Return [x, y] of the center of cell containing provided text 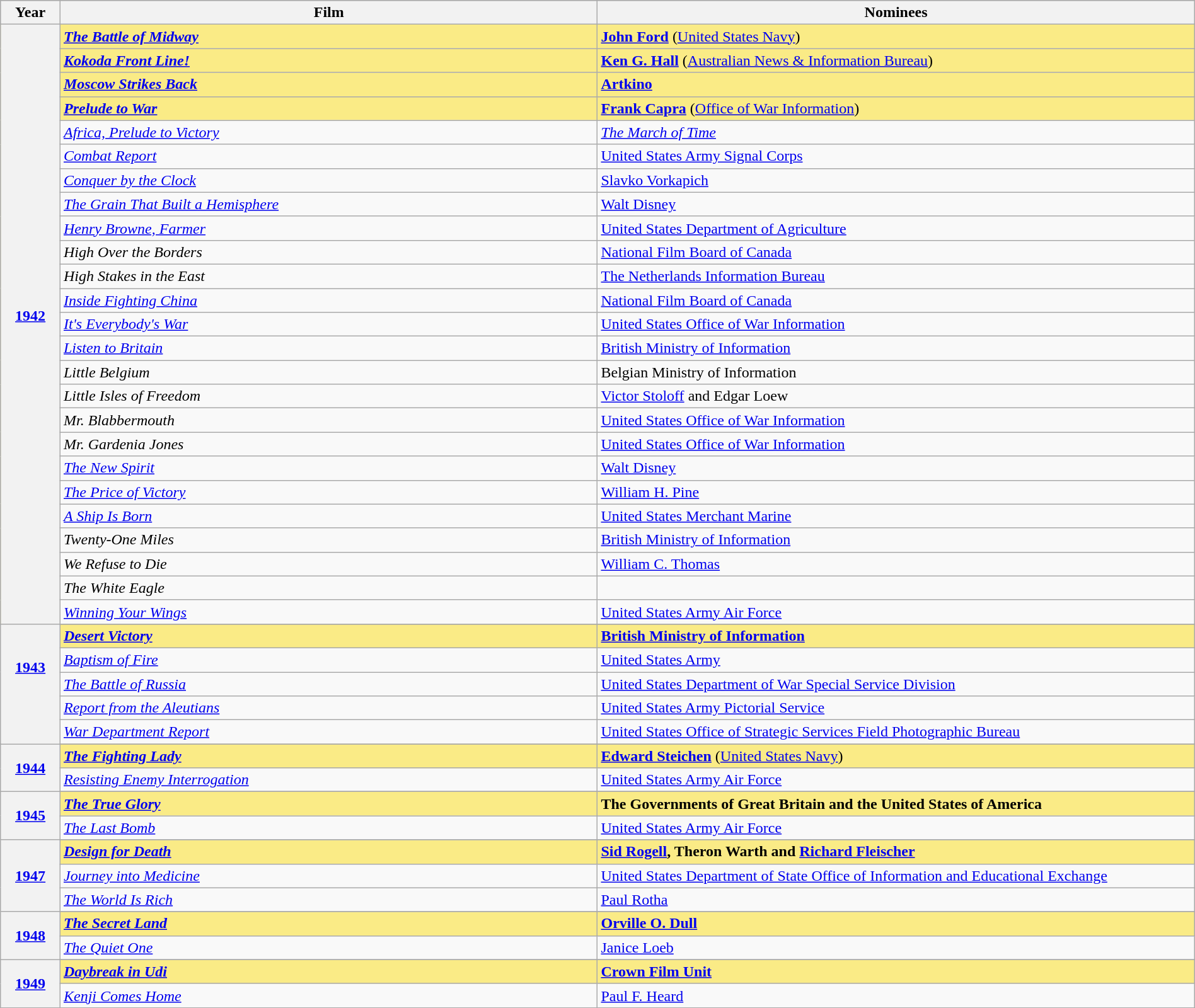
Frank Capra (Office of War Information) [896, 108]
Slavko Vorkapich [896, 180]
It's Everybody's War [329, 324]
1948 [30, 936]
1947 [30, 876]
Artkino [896, 84]
Winning Your Wings [329, 612]
Design for Death [329, 852]
Belgian Ministry of Information [896, 372]
Victor Stoloff and Edgar Loew [896, 396]
Little Belgium [329, 372]
The Netherlands Information Bureau [896, 276]
Kokoda Front Line! [329, 60]
Ken G. Hall (Australian News & Information Bureau) [896, 60]
Henry Browne, Farmer [329, 228]
1943 [30, 684]
Desert Victory [329, 636]
Paul F. Heard [896, 995]
The White Eagle [329, 588]
Mr. Blabbermouth [329, 420]
High Over the Borders [329, 252]
Paul Rotha [896, 900]
Listen to Britain [329, 348]
Sid Rogell, Theron Warth and Richard Fleischer [896, 852]
Report from the Aleutians [329, 708]
We Refuse to Die [329, 564]
Kenji Comes Home [329, 995]
United States Department of Agriculture [896, 228]
The Quiet One [329, 948]
The True Glory [329, 804]
Film [329, 13]
Prelude to War [329, 108]
The Battle of Midway [329, 37]
The Battle of Russia [329, 684]
Moscow Strikes Back [329, 84]
1944 [30, 768]
United States Department of War Special Service Division [896, 684]
Resisting Enemy Interrogation [329, 780]
Journey into Medicine [329, 876]
United States Army [896, 660]
1945 [30, 816]
Janice Loeb [896, 948]
United States Army Signal Corps [896, 156]
Year [30, 13]
Edward Steichen (United States Navy) [896, 756]
Baptism of Fire [329, 660]
1942 [30, 324]
Conquer by the Clock [329, 180]
Combat Report [329, 156]
United States Army Pictorial Service [896, 708]
Crown Film Unit [896, 971]
The New Spirit [329, 468]
William C. Thomas [896, 564]
1949 [30, 983]
Little Isles of Freedom [329, 396]
The March of Time [896, 132]
Inside Fighting China [329, 301]
United States Merchant Marine [896, 516]
War Department Report [329, 732]
United States Office of Strategic Services Field Photographic Bureau [896, 732]
Orville O. Dull [896, 924]
The Grain That Built a Hemisphere [329, 204]
United States Department of State Office of Information and Educational Exchange [896, 876]
The Last Bomb [329, 828]
The Price of Victory [329, 492]
The Secret Land [329, 924]
Daybreak in Udi [329, 971]
Africa, Prelude to Victory [329, 132]
The Fighting Lady [329, 756]
John Ford (United States Navy) [896, 37]
A Ship Is Born [329, 516]
Nominees [896, 13]
The Governments of Great Britain and the United States of America [896, 804]
Mr. Gardenia Jones [329, 444]
High Stakes in the East [329, 276]
William H. Pine [896, 492]
Twenty-One Miles [329, 540]
The World Is Rich [329, 900]
